Return [x, y] of the center of cell containing provided text 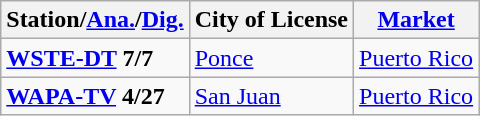
San Juan [271, 96]
WAPA-TV 4/27 [95, 96]
Market [416, 20]
Ponce [271, 58]
Station/Ana./Dig. [95, 20]
WSTE-DT 7/7 [95, 58]
City of License [271, 20]
